Return the [X, Y] coordinate for the center point of the cell that contains the specified text.  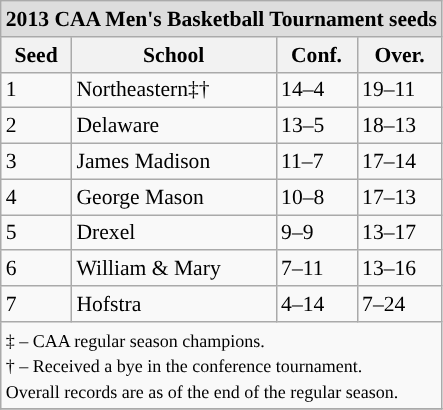
2013 CAA Men's Basketball Tournament seeds [222, 19]
17–13 [400, 197]
Conf. [316, 55]
17–14 [400, 162]
13–5 [316, 126]
Delaware [174, 126]
7–24 [400, 304]
Northeastern‡† [174, 90]
Over. [400, 55]
6 [36, 269]
10–8 [316, 197]
13–17 [400, 233]
7 [36, 304]
2 [36, 126]
James Madison [174, 162]
Drexel [174, 233]
11–7 [316, 162]
William & Mary [174, 269]
5 [36, 233]
Hofstra [174, 304]
Seed [36, 55]
4 [36, 197]
18–13 [400, 126]
School [174, 55]
13–16 [400, 269]
7–11 [316, 269]
9–9 [316, 233]
19–11 [400, 90]
3 [36, 162]
1 [36, 90]
‡ – CAA regular season champions.† – Received a bye in the conference tournament.Overall records are as of the end of the regular season. [222, 366]
4–14 [316, 304]
14–4 [316, 90]
George Mason [174, 197]
